Detect which cell encompasses the target text, then output its [x, y] center coordinate. 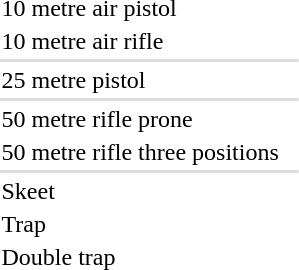
50 metre rifle prone [140, 119]
25 metre pistol [140, 80]
Skeet [140, 191]
50 metre rifle three positions [140, 152]
10 metre air rifle [140, 41]
Trap [140, 224]
